Capture the cell that displays the provided text and extract its [x, y] central coordinate. 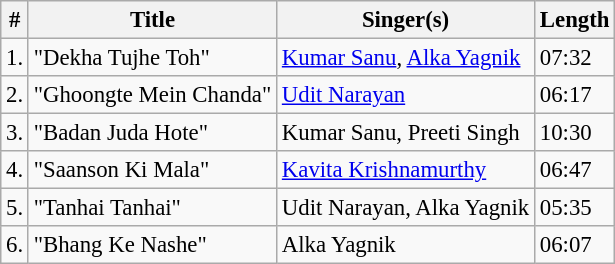
6. [15, 245]
4. [15, 170]
"Ghoongte Mein Chanda" [152, 95]
06:07 [575, 245]
Length [575, 20]
# [15, 20]
07:32 [575, 58]
1. [15, 58]
2. [15, 95]
Kavita Krishnamurthy [406, 170]
Udit Narayan, Alka Yagnik [406, 208]
"Bhang Ke Nashe" [152, 245]
Udit Narayan [406, 95]
Kumar Sanu, Preeti Singh [406, 133]
06:17 [575, 95]
Singer(s) [406, 20]
"Dekha Tujhe Toh" [152, 58]
10:30 [575, 133]
"Tanhai Tanhai" [152, 208]
Kumar Sanu, Alka Yagnik [406, 58]
Title [152, 20]
5. [15, 208]
"Badan Juda Hote" [152, 133]
Alka Yagnik [406, 245]
06:47 [575, 170]
"Saanson Ki Mala" [152, 170]
05:35 [575, 208]
3. [15, 133]
